Output the [X, Y] coordinate of the center of the cell containing the given text.  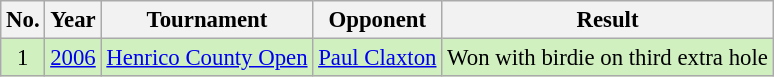
No. [23, 20]
1 [23, 58]
Result [608, 20]
Henrico County Open [207, 58]
2006 [73, 58]
Won with birdie on third extra hole [608, 58]
Paul Claxton [378, 58]
Year [73, 20]
Opponent [378, 20]
Tournament [207, 20]
